Locate the cell with the specified text and output its (X, Y) center coordinate. 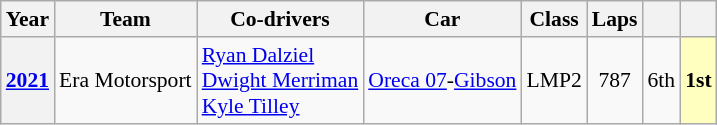
Co-drivers (280, 19)
1st (698, 80)
787 (615, 80)
Car (442, 19)
Era Motorsport (126, 80)
Oreca 07-Gibson (442, 80)
LMP2 (554, 80)
2021 (28, 80)
Ryan Dalziel Dwight Merriman Kyle Tilley (280, 80)
Class (554, 19)
6th (662, 80)
Laps (615, 19)
Team (126, 19)
Year (28, 19)
